Pinpoint the cell where the given text exists, returning its (X, Y) midpoint coordinate. 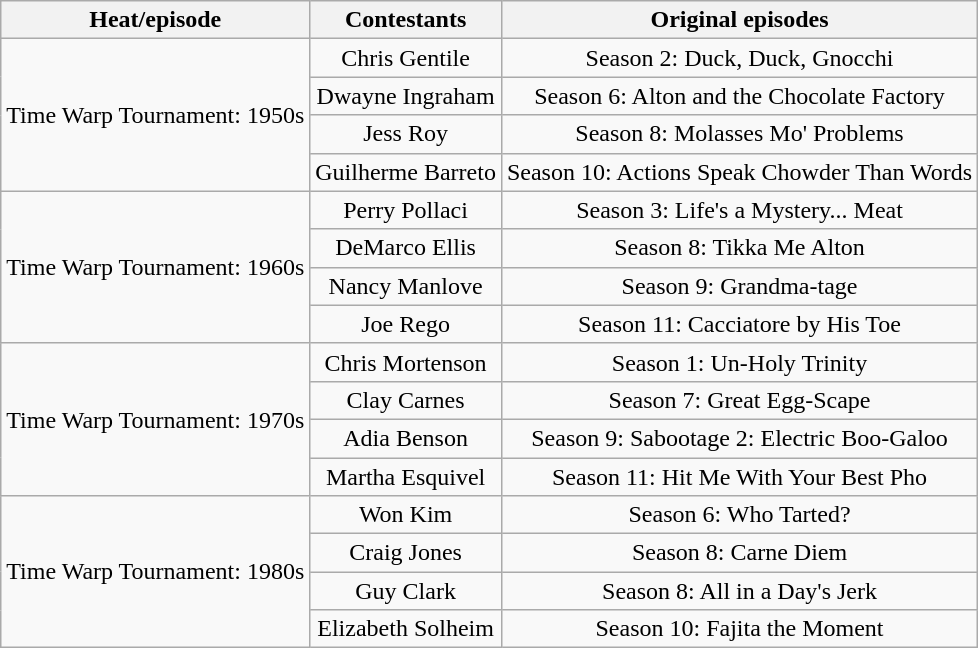
Season 11: Hit Me With Your Best Pho (739, 477)
Season 8: Carne Diem (739, 553)
Joe Rego (406, 324)
Dwayne Ingraham (406, 96)
Chris Mortenson (406, 362)
Clay Carnes (406, 400)
Season 10: Fajita the Moment (739, 629)
Season 2: Duck, Duck, Gnocchi (739, 58)
Contestants (406, 20)
Season 10: Actions Speak Chowder Than Words (739, 172)
Guilherme Barreto (406, 172)
Season 6: Who Tarted? (739, 515)
Time Warp Tournament: 1960s (156, 267)
Adia Benson (406, 438)
Guy Clark (406, 591)
Craig Jones (406, 553)
Season 7: Great Egg-Scape (739, 400)
Nancy Manlove (406, 286)
Season 9: Sabootage 2: Electric Boo-Galoo (739, 438)
Season 6: Alton and the Chocolate Factory (739, 96)
Chris Gentile (406, 58)
Heat/episode (156, 20)
Martha Esquivel (406, 477)
Season 8: Molasses Mo' Problems (739, 134)
Time Warp Tournament: 1950s (156, 115)
Perry Pollaci (406, 210)
Time Warp Tournament: 1970s (156, 419)
Season 1: Un-Holy Trinity (739, 362)
Season 8: All in a Day's Jerk (739, 591)
Jess Roy (406, 134)
Season 11: Cacciatore by His Toe (739, 324)
Season 8: Tikka Me Alton (739, 248)
Elizabeth Solheim (406, 629)
Won Kim (406, 515)
Season 3: Life's a Mystery... Meat (739, 210)
Time Warp Tournament: 1980s (156, 572)
DeMarco Ellis (406, 248)
Season 9: Grandma-tage (739, 286)
Original episodes (739, 20)
